From the cell containing the given text, extract its center point as (X, Y) coordinate. 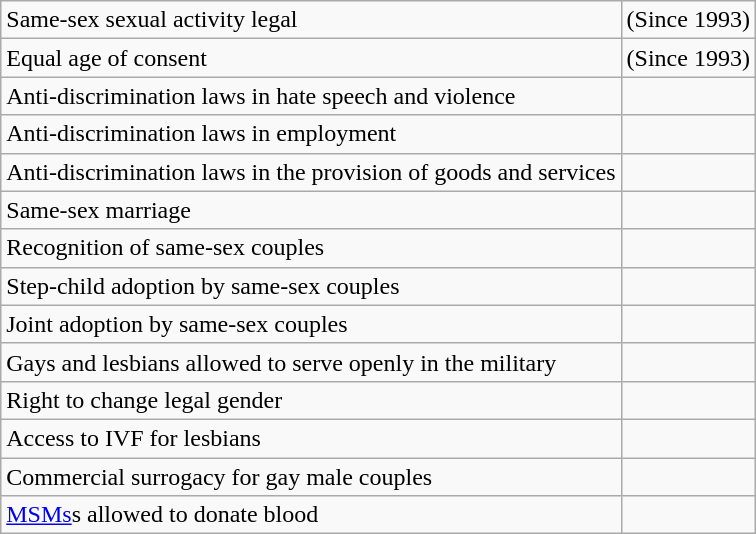
Equal age of consent (311, 58)
Commercial surrogacy for gay male couples (311, 477)
Same-sex marriage (311, 210)
Anti-discrimination laws in hate speech and violence (311, 96)
Right to change legal gender (311, 400)
Joint adoption by same-sex couples (311, 324)
Anti-discrimination laws in employment (311, 134)
Step-child adoption by same-sex couples (311, 286)
Anti-discrimination laws in the provision of goods and services (311, 172)
Recognition of same-sex couples (311, 248)
Same-sex sexual activity legal (311, 20)
Access to IVF for lesbians (311, 438)
MSMss allowed to donate blood (311, 515)
Gays and lesbians allowed to serve openly in the military (311, 362)
